Output the [X, Y] coordinate of the center of the cell containing the given text.  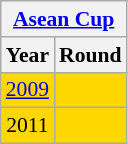
Round [90, 55]
2011 [28, 126]
2009 [28, 90]
Asean Cup [64, 19]
Year [28, 55]
